Scan for the cell matching the given text and deliver its [X, Y] coordinate at center. 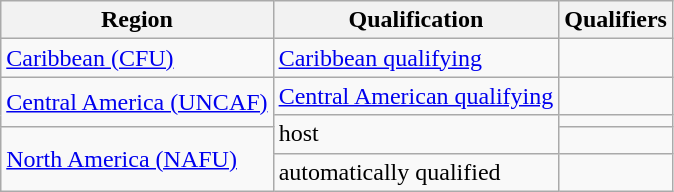
Central American qualifying [416, 96]
Qualification [416, 20]
host [416, 134]
Caribbean (CFU) [137, 58]
Central America (UNCAF) [137, 102]
Caribbean qualifying [416, 58]
Region [137, 20]
automatically qualified [416, 172]
North America (NAFU) [137, 158]
Qualifiers [616, 20]
